Search for the cell housing the specified text and yield its (x, y) center coordinate. 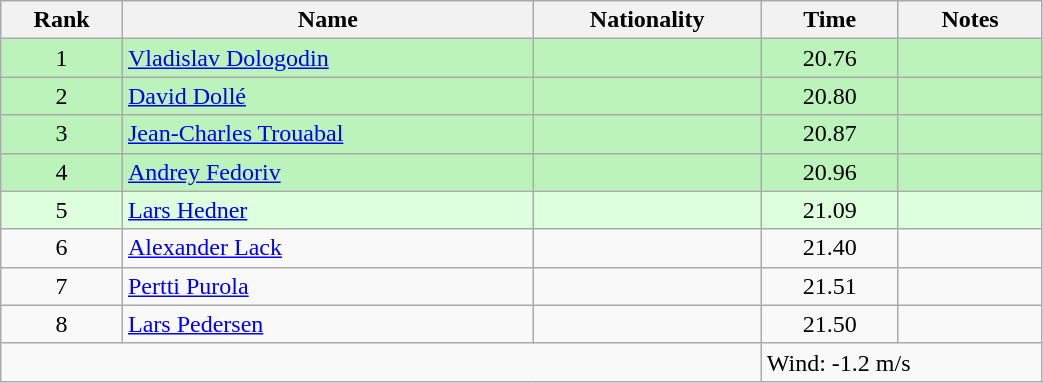
5 (62, 210)
Rank (62, 20)
1 (62, 58)
Wind: -1.2 m/s (902, 362)
4 (62, 172)
Vladislav Dologodin (328, 58)
Alexander Lack (328, 248)
21.50 (830, 324)
6 (62, 248)
2 (62, 96)
21.09 (830, 210)
Jean-Charles Trouabal (328, 134)
Nationality (647, 20)
20.76 (830, 58)
3 (62, 134)
20.96 (830, 172)
20.87 (830, 134)
Notes (970, 20)
8 (62, 324)
21.51 (830, 286)
Lars Hedner (328, 210)
Time (830, 20)
Name (328, 20)
David Dollé (328, 96)
Lars Pedersen (328, 324)
7 (62, 286)
Pertti Purola (328, 286)
20.80 (830, 96)
Andrey Fedoriv (328, 172)
21.40 (830, 248)
